Find where the given text appears and provide that cell's center as [x, y] coordinate. 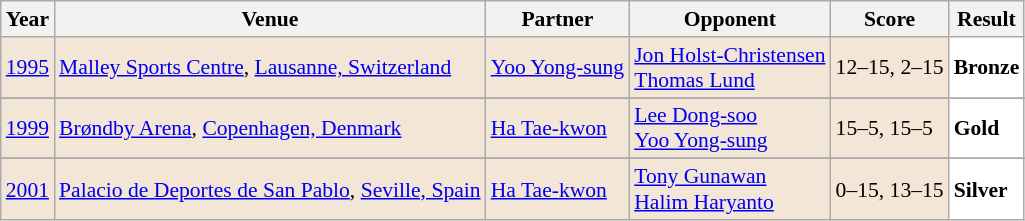
Result [987, 19]
Yoo Yong-sung [558, 68]
Tony Gunawan Halim Haryanto [730, 190]
Lee Dong-soo Yoo Yong-sung [730, 128]
Year [28, 19]
Venue [270, 19]
Score [890, 19]
2001 [28, 190]
Partner [558, 19]
Jon Holst-Christensen Thomas Lund [730, 68]
0–15, 13–15 [890, 190]
Palacio de Deportes de San Pablo, Seville, Spain [270, 190]
15–5, 15–5 [890, 128]
12–15, 2–15 [890, 68]
Opponent [730, 19]
Brøndby Arena, Copenhagen, Denmark [270, 128]
1999 [28, 128]
1995 [28, 68]
Gold [987, 128]
Malley Sports Centre, Lausanne, Switzerland [270, 68]
Silver [987, 190]
Bronze [987, 68]
